Return the [X, Y] coordinate for the center point of the cell that contains the specified text.  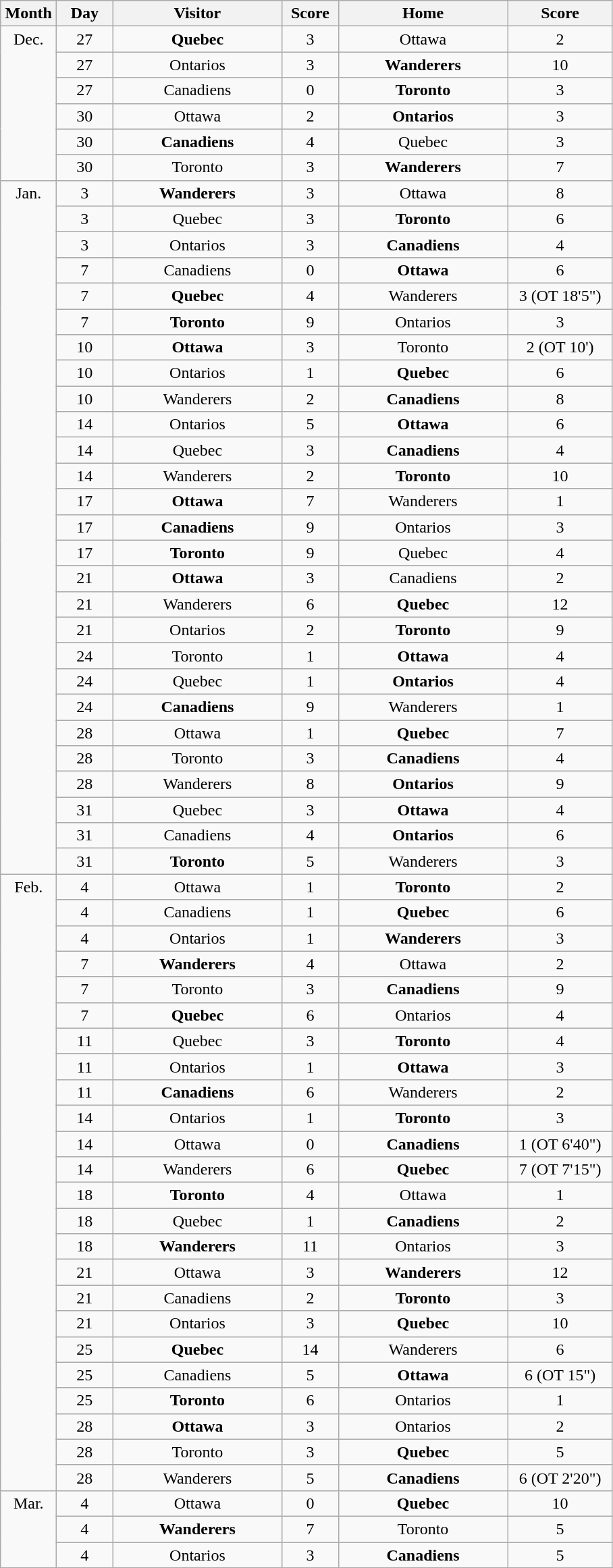
Visitor [197, 13]
Home [423, 13]
Feb. [28, 1183]
Dec. [28, 103]
1 (OT 6'40") [560, 1144]
Jan. [28, 527]
Mar. [28, 1529]
6 (OT 2'20") [560, 1478]
3 (OT 18'5") [560, 296]
6 (OT 15") [560, 1375]
2 (OT 10') [560, 348]
Day [85, 13]
Month [28, 13]
7 (OT 7'15") [560, 1170]
